Extract the [x, y] coordinate from the center of the cell holding the provided text.  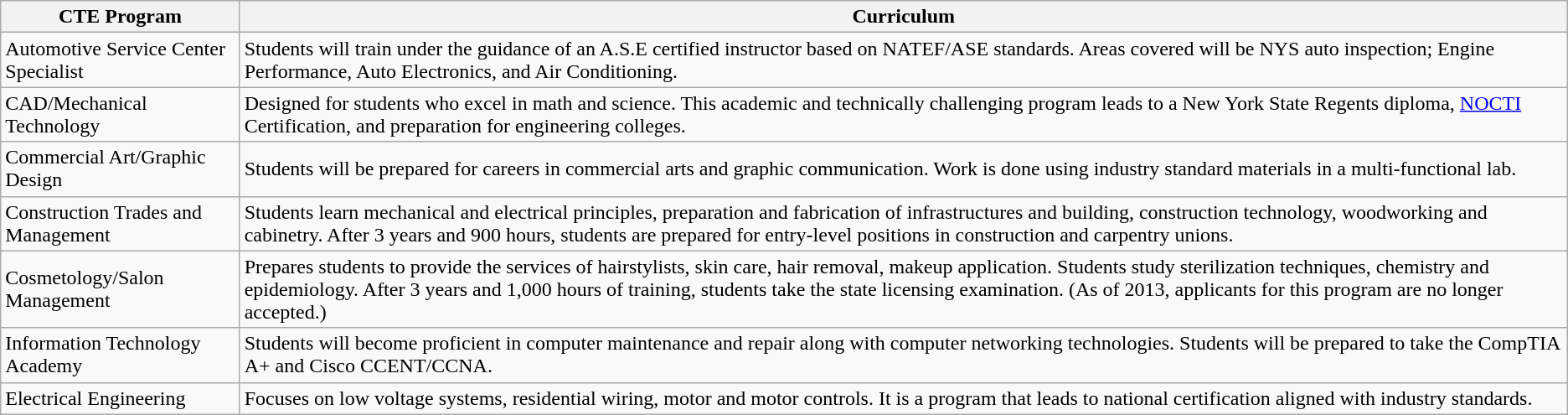
Cosmetology/Salon Management [121, 289]
Information Technology Academy [121, 355]
CAD/Mechanical Technology [121, 114]
Electrical Engineering [121, 398]
Commercial Art/Graphic Design [121, 169]
Construction Trades and Management [121, 223]
CTE Program [121, 17]
Curriculum [903, 17]
Automotive Service Center Specialist [121, 60]
